Capture the cell that displays the provided text and extract its [x, y] central coordinate. 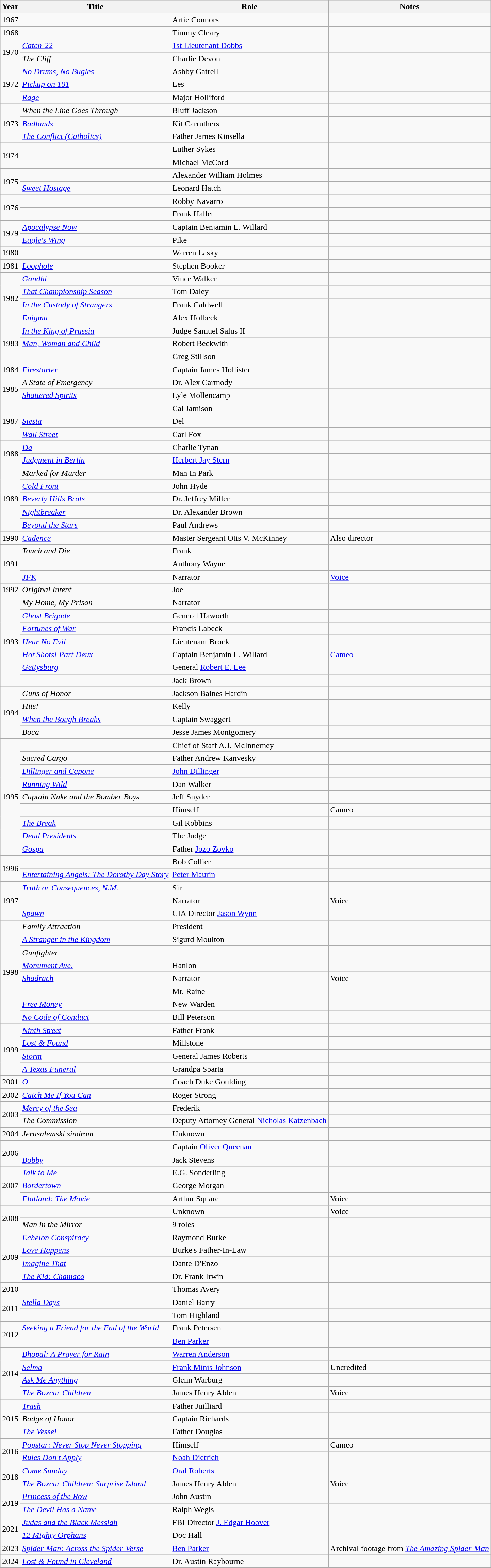
1989 [10, 499]
A State of Emergency [95, 383]
Frank Hallet [249, 214]
Spawn [95, 914]
Spider-Man: Across the Spider-Verse [95, 1548]
Father Frank [249, 1030]
9 roles [249, 1225]
Ninth Street [95, 1030]
Burke's Father-In-Law [249, 1250]
1994 [10, 713]
Sigurd Moulton [249, 939]
Sweet Hostage [95, 188]
Carl Fox [249, 434]
No Code of Conduct [95, 1017]
A Stranger in the Kingdom [95, 939]
Pike [249, 240]
The Break [95, 823]
2021 [10, 1529]
Judge Samuel Salus II [249, 330]
Cadence [95, 538]
Les [249, 84]
1981 [10, 266]
Del [249, 421]
When the Line Goes Through [95, 110]
Captain Swaggert [249, 719]
Apocalypse Now [95, 227]
Kelly [249, 706]
Artie Connors [249, 20]
2014 [10, 1373]
Selma [95, 1367]
Michael McCord [249, 162]
Princess of the Row [95, 1497]
General Haworth [249, 616]
Charlie Tynan [249, 447]
Hits! [95, 706]
Warren Lasky [249, 253]
1992 [10, 590]
2008 [10, 1218]
Storm [95, 1056]
Frank Petersen [249, 1328]
Paul Andrews [249, 525]
The Commission [95, 1121]
The Boxcar Children [95, 1393]
Chief of Staff A.J. McInnerney [249, 745]
Roger Strong [249, 1095]
Captain Richards [249, 1419]
Man In Park [249, 473]
General James Roberts [249, 1056]
Charlie Devon [249, 59]
Lieutenant Brock [249, 642]
Deputy Attorney General Nicholas Katzenbach [249, 1121]
2002 [10, 1095]
Come Sunday [95, 1471]
Popstar: Never Stop Never Stopping [95, 1445]
12 Mighty Orphans [95, 1535]
Robert Beckwith [249, 343]
Gandhi [95, 279]
Also director [410, 538]
Love Happens [95, 1250]
Badge of Honor [95, 1419]
2010 [10, 1289]
Jerusalemski sindrom [95, 1134]
Arthur Square [249, 1198]
Greg Stillson [249, 356]
2016 [10, 1451]
Gettysburg [95, 667]
Herbert Jay Stern [249, 460]
Da [95, 447]
Bob Collier [249, 862]
Raymond Burke [249, 1238]
Master Sergeant Otis V. McKinney [249, 538]
President [249, 926]
Major Holliford [249, 97]
Dr. Alexander Brown [249, 512]
Dr. Frank Irwin [249, 1276]
Role [249, 7]
Talk to Me [95, 1173]
Captain Oliver Queenan [249, 1147]
Gil Robbins [249, 823]
Sir [249, 888]
2015 [10, 1419]
Jeff Snyder [249, 797]
Robby Navarro [249, 201]
Alex Holbeck [249, 318]
2019 [10, 1503]
Beverly Hills Brats [95, 499]
Dead Presidents [95, 836]
Guns of Honor [95, 693]
Leonard Hatch [249, 188]
O [95, 1082]
Hanlon [249, 965]
The Conflict (Catholics) [95, 136]
Trash [95, 1406]
Glenn Warburg [249, 1380]
Imagine That [95, 1263]
Cal Jamison [249, 408]
1996 [10, 868]
Timmy Cleary [249, 33]
Judas and the Black Messiah [95, 1522]
Running Wild [95, 784]
Boca [95, 732]
Coach Duke Goulding [249, 1082]
E.G. Sonderling [249, 1173]
Daniel Barry [249, 1302]
FBI Director J. Edgar Hoover [249, 1522]
Anthony Wayne [249, 564]
1993 [10, 642]
Man in the Mirror [95, 1225]
1970 [10, 52]
Entertaining Angels: The Dorothy Day Story [95, 875]
Jackson Baines Hardin [249, 693]
Jesse James Montgomery [249, 732]
1997 [10, 901]
1975 [10, 182]
Father Jozo Zovko [249, 849]
Lost & Found in Cleveland [95, 1561]
Title [95, 7]
2003 [10, 1114]
2018 [10, 1477]
1990 [10, 538]
Hear No Evil [95, 642]
2006 [10, 1153]
Frank Minis Johnson [249, 1367]
Vince Walker [249, 279]
Bluff Jackson [249, 110]
Captain James Hollister [249, 369]
Bordertown [95, 1185]
Warren Anderson [249, 1354]
1995 [10, 797]
Loophole [95, 266]
Bill Peterson [249, 1017]
2024 [10, 1561]
Catch-22 [95, 46]
Luther Sykes [249, 149]
Wall Street [95, 434]
Millstone [249, 1043]
Shadrach [95, 978]
Mercy of the Sea [95, 1108]
Father Andrew Kanvesky [249, 758]
Rules Don't Apply [95, 1458]
Kit Carruthers [249, 123]
A Texas Funeral [95, 1069]
Judgment in Berlin [95, 460]
Father Douglas [249, 1432]
Dr. Alex Carmody [249, 383]
Grandpa Sparta [249, 1069]
Pickup on 101 [95, 84]
Free Money [95, 1004]
George Morgan [249, 1185]
When the Bough Breaks [95, 719]
2023 [10, 1548]
Nightbreaker [95, 512]
Seeking a Friend for the End of the World [95, 1328]
1972 [10, 84]
Ralph Wegis [249, 1509]
Siesta [95, 421]
Echelon Conspiracy [95, 1238]
Touch and Die [95, 551]
Mr. Raine [249, 991]
John Dillinger [249, 771]
Archival footage from The Amazing Spider-Man [410, 1548]
1967 [10, 20]
Ask Me Anything [95, 1380]
Frank [249, 551]
The Kid: Chamaco [95, 1276]
1968 [10, 33]
Lost & Found [95, 1043]
1999 [10, 1050]
JFK [95, 577]
1974 [10, 156]
Family Attraction [95, 926]
The Judge [249, 836]
Rage [95, 97]
Marked for Murder [95, 473]
Year [10, 7]
Captain Nuke and the Bomber Boys [95, 797]
The Devil Has a Name [95, 1509]
1976 [10, 208]
1987 [10, 421]
Oral Roberts [249, 1471]
1st Lieutenant Dobbs [249, 46]
Stella Days [95, 1302]
Francis Labeck [249, 629]
Original Intent [95, 590]
Uncredited [410, 1367]
Monument Ave. [95, 965]
Frederik [249, 1108]
Father James Kinsella [249, 136]
1991 [10, 564]
Ashby Gatrell [249, 71]
Dan Walker [249, 784]
1979 [10, 233]
Dr. Austin Raybourne [249, 1561]
Gunfighter [95, 952]
Dante D'Enzo [249, 1263]
1988 [10, 454]
Tom Daley [249, 292]
That Championship Season [95, 292]
Alexander William Holmes [249, 175]
Badlands [95, 123]
Flatland: The Movie [95, 1198]
Shattered Spirits [95, 395]
Dr. Jeffrey Miller [249, 499]
2011 [10, 1309]
Dillinger and Capone [95, 771]
1980 [10, 253]
My Home, My Prison [95, 603]
Jack Stevens [249, 1160]
Doc Hall [249, 1535]
1973 [10, 123]
Joe [249, 590]
General Robert E. Lee [249, 667]
Bhopal: A Prayer for Rain [95, 1354]
Beyond the Stars [95, 525]
In the King of Prussia [95, 330]
Noah Dietrich [249, 1458]
Notes [410, 7]
Jack Brown [249, 680]
Truth or Consequences, N.M. [95, 888]
Father Juilliard [249, 1406]
Hot Shots! Part Deux [95, 654]
Bobby [95, 1160]
1982 [10, 298]
1998 [10, 972]
Cold Front [95, 486]
2009 [10, 1257]
Peter Maurin [249, 875]
1983 [10, 343]
Stephen Booker [249, 266]
1985 [10, 389]
John Austin [249, 1497]
No Drums, No Bugles [95, 71]
Tom Highland [249, 1315]
Man, Woman and Child [95, 343]
Eagle's Wing [95, 240]
1984 [10, 369]
2012 [10, 1335]
The Boxcar Children: Surprise Island [95, 1484]
2004 [10, 1134]
Ghost Brigade [95, 616]
Thomas Avery [249, 1289]
CIA Director Jason Wynn [249, 914]
2001 [10, 1082]
Frank Caldwell [249, 305]
Firestarter [95, 369]
New Warden [249, 1004]
The Vessel [95, 1432]
John Hyde [249, 486]
Gospa [95, 849]
Enigma [95, 318]
In the Custody of Strangers [95, 305]
The Cliff [95, 59]
Sacred Cargo [95, 758]
Catch Me If You Can [95, 1095]
2007 [10, 1185]
Lyle Mollencamp [249, 395]
Fortunes of War [95, 629]
